Detect which cell encompasses the target text, then output its [X, Y] center coordinate. 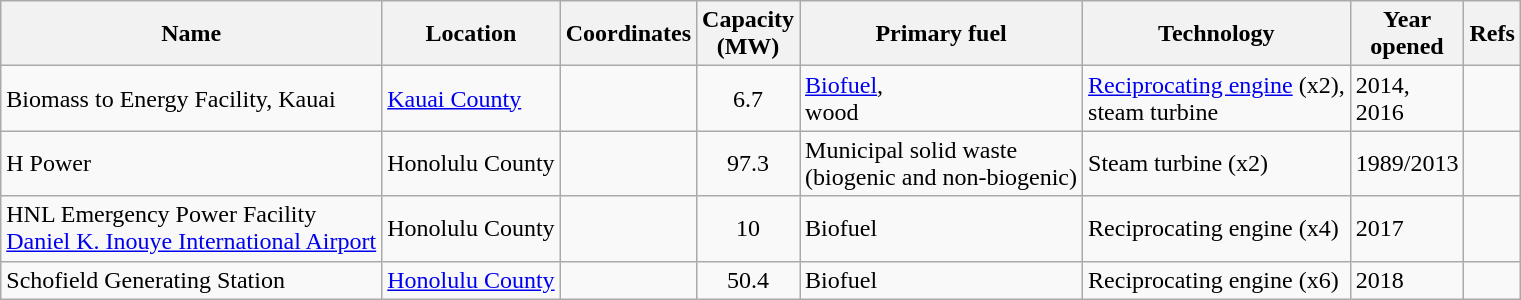
Schofield Generating Station [192, 280]
Refs [1492, 34]
Capacity(MW) [748, 34]
Name [192, 34]
Technology [1217, 34]
2018 [1407, 280]
97.3 [748, 164]
Reciprocating engine (x4) [1217, 228]
Reciprocating engine (x2),steam turbine [1217, 98]
1989/2013 [1407, 164]
Biofuel,wood [942, 98]
6.7 [748, 98]
H Power [192, 164]
HNL Emergency Power FacilityDaniel K. Inouye International Airport [192, 228]
10 [748, 228]
Location [471, 34]
2014,2016 [1407, 98]
Biomass to Energy Facility, Kauai [192, 98]
Steam turbine (x2) [1217, 164]
Municipal solid waste(biogenic and non-biogenic) [942, 164]
Coordinates [628, 34]
Kauai County [471, 98]
Primary fuel [942, 34]
2017 [1407, 228]
50.4 [748, 280]
Yearopened [1407, 34]
Reciprocating engine (x6) [1217, 280]
